From the cell containing the given text, extract its center point as [x, y] coordinate. 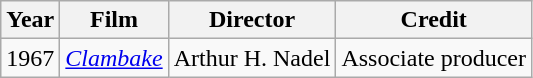
1967 [30, 58]
Credit [434, 20]
Clambake [114, 58]
Arthur H. Nadel [252, 58]
Film [114, 20]
Year [30, 20]
Director [252, 20]
Associate producer [434, 58]
